Scan for the cell matching the given text and deliver its [X, Y] coordinate at center. 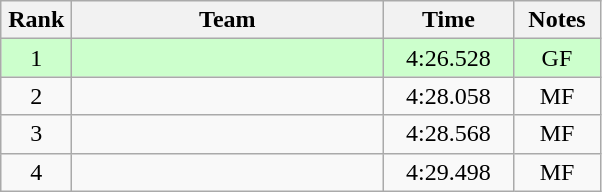
Rank [36, 20]
Time [448, 20]
Notes [557, 20]
4:28.568 [448, 134]
GF [557, 58]
4 [36, 172]
3 [36, 134]
4:29.498 [448, 172]
1 [36, 58]
Team [228, 20]
2 [36, 96]
4:26.528 [448, 58]
4:28.058 [448, 96]
